Capture the cell that displays the provided text and extract its (X, Y) central coordinate. 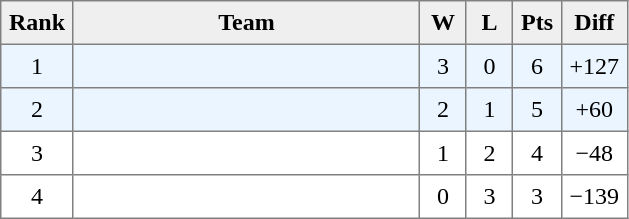
−48 (594, 153)
+127 (594, 66)
Diff (594, 23)
−139 (594, 197)
5 (537, 110)
Team (246, 23)
Pts (537, 23)
W (443, 23)
L (489, 23)
+60 (594, 110)
6 (537, 66)
Rank (38, 23)
